Find where the given text appears and provide that cell's center as (x, y) coordinate. 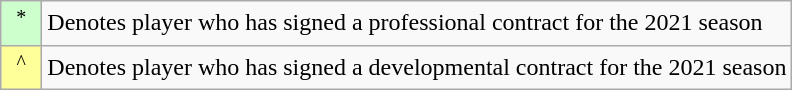
* (22, 24)
Denotes player who has signed a developmental contract for the 2021 season (417, 68)
^ (22, 68)
Denotes player who has signed a professional contract for the 2021 season (417, 24)
